Output the (x, y) coordinate of the center of the cell containing the given text.  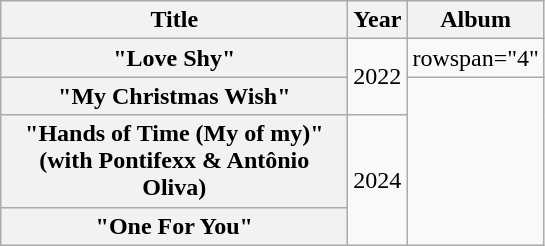
"Love Shy" (174, 58)
2024 (378, 180)
Year (378, 20)
Title (174, 20)
2022 (378, 77)
"Hands of Time (My of my)" (with Pontifexx & Antônio Oliva) (174, 161)
"My Christmas Wish" (174, 96)
"One For You" (174, 226)
rowspan="4" (476, 58)
Album (476, 20)
